Output the [x, y] coordinate of the center of the cell containing the given text.  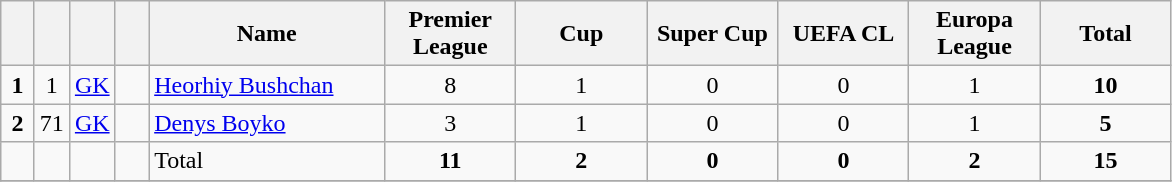
10 [1106, 85]
Europa League [974, 34]
11 [450, 161]
Super Cup [712, 34]
UEFA CL [844, 34]
Denys Boyko [267, 123]
71 [52, 123]
Premier League [450, 34]
15 [1106, 161]
Cup [582, 34]
5 [1106, 123]
8 [450, 85]
Name [267, 34]
3 [450, 123]
Heorhiy Bushchan [267, 85]
